Pinpoint the cell where the given text exists, returning its [x, y] midpoint coordinate. 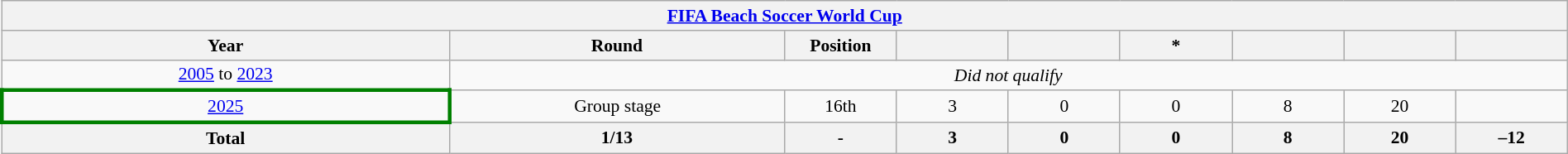
- [840, 137]
Round [617, 46]
* [1176, 46]
2005 to 2023 [225, 75]
2025 [225, 108]
1/13 [617, 137]
Group stage [617, 108]
Did not qualify [1008, 75]
16th [840, 108]
Total [225, 137]
Year [225, 46]
FIFA Beach Soccer World Cup [784, 16]
Position [840, 46]
–12 [1512, 137]
